Return the [x, y] coordinate for the center point of the cell that contains the specified text.  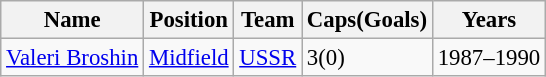
Position [189, 20]
Team [268, 20]
Caps(Goals) [368, 20]
3(0) [368, 58]
Midfield [189, 58]
1987–1990 [488, 58]
USSR [268, 58]
Valeri Broshin [72, 58]
Name [72, 20]
Years [488, 20]
